Detect which cell encompasses the target text, then output its (x, y) center coordinate. 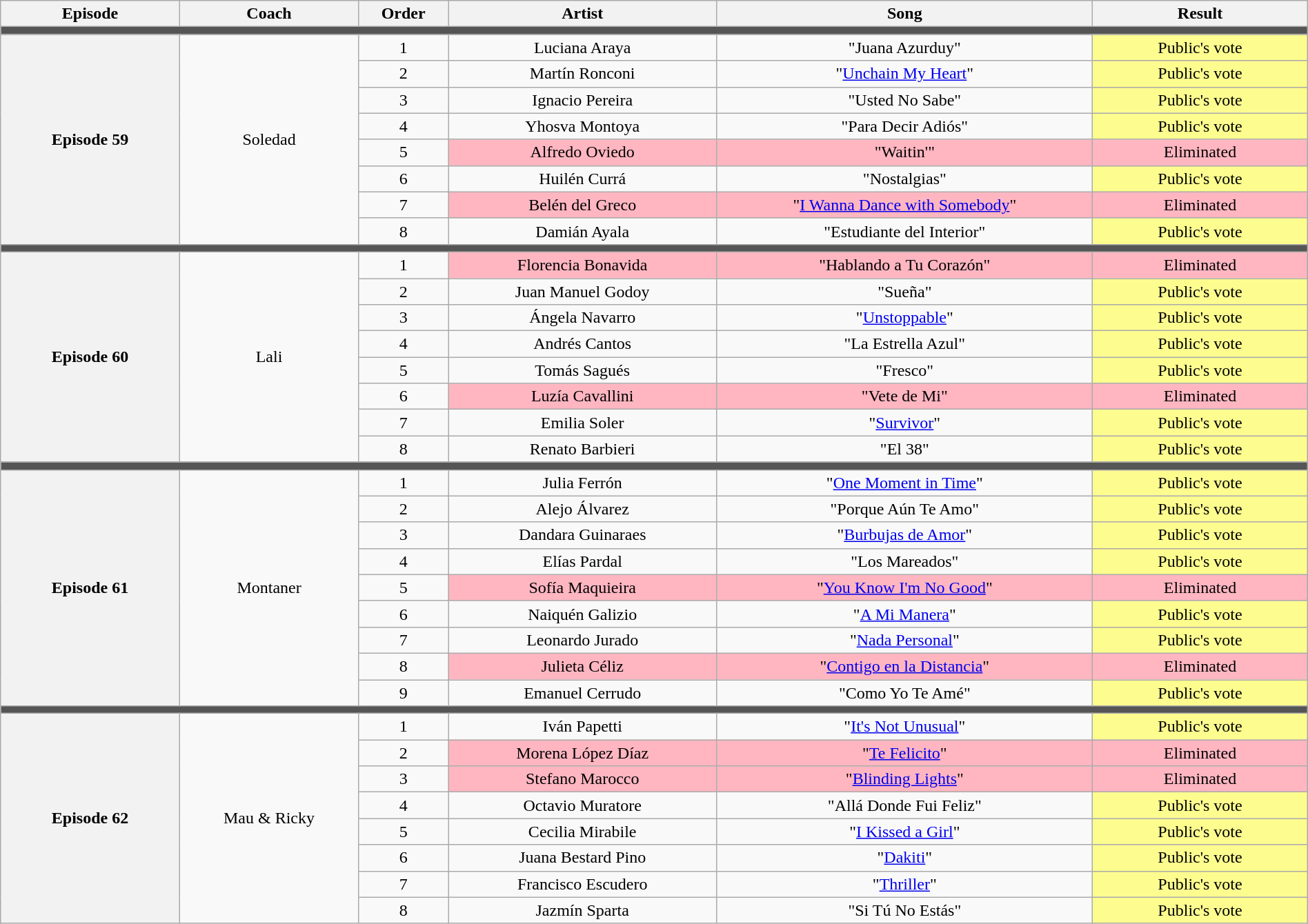
Alejo Álvarez (582, 509)
Iván Papetti (582, 727)
"Nada Personal" (905, 640)
Damián Ayala (582, 231)
Elías Pardal (582, 561)
Alfredo Oviedo (582, 152)
Song (905, 14)
Order (404, 14)
Francisco Escudero (582, 884)
Ángela Navarro (582, 318)
Episode 62 (90, 818)
"I Kissed a Girl" (905, 832)
"Usted No Sabe" (905, 100)
"Como Yo Te Amé" (905, 693)
Julia Ferrón (582, 483)
"Blinding Lights" (905, 779)
"One Moment in Time" (905, 483)
Huilén Currá (582, 179)
Yhosva Montoya (582, 126)
"La Estrella Azul" (905, 344)
Mau & Ricky (269, 818)
"Contigo en la Distancia" (905, 666)
Episode (90, 14)
Ignacio Pereira (582, 100)
"Unstoppable" (905, 318)
"Burbujas de Amor" (905, 535)
Stefano Marocco (582, 779)
"El 38" (905, 449)
"I Wanna Dance with Somebody" (905, 205)
"Waitin'" (905, 152)
Artist (582, 14)
"Allá Donde Fui Feliz" (905, 805)
"Los Mareados" (905, 561)
Naiquén Galizio (582, 614)
"It's Not Unusual" (905, 727)
Episode 61 (90, 587)
"Te Felicito" (905, 753)
Episode 60 (90, 356)
"Fresco" (905, 370)
Soledad (269, 139)
Emilia Soler (582, 423)
Coach (269, 14)
Renato Barbieri (582, 449)
Juan Manuel Godoy (582, 292)
Dandara Guinaraes (582, 535)
"You Know I'm No Good" (905, 587)
Emanuel Cerrudo (582, 693)
Cecilia Mirabile (582, 832)
Lali (269, 356)
Luzía Cavallini (582, 396)
Episode 59 (90, 139)
Florencia Bonavida (582, 265)
"Si Tú No Estás" (905, 910)
"Sueña" (905, 292)
"Survivor" (905, 423)
"Vete de Mi" (905, 396)
"Para Decir Adiós" (905, 126)
"Hablando a Tu Corazón" (905, 265)
"Porque Aún Te Amo" (905, 509)
"Juana Azurduy" (905, 48)
9 (404, 693)
Morena López Díaz (582, 753)
Jazmín Sparta (582, 910)
"A Mi Manera" (905, 614)
"Nostalgias" (905, 179)
Luciana Araya (582, 48)
"Estudiante del Interior" (905, 231)
Sofía Maquieira (582, 587)
Result (1200, 14)
Belén del Greco (582, 205)
Juana Bestard Pino (582, 858)
"Thriller" (905, 884)
Tomás Sagués (582, 370)
Leonardo Jurado (582, 640)
Martín Ronconi (582, 74)
Andrés Cantos (582, 344)
Julieta Céliz (582, 666)
"Unchain My Heart" (905, 74)
Montaner (269, 587)
"Dakiti" (905, 858)
Octavio Muratore (582, 805)
